Return the [x, y] coordinate for the center point of the cell that contains the specified text.  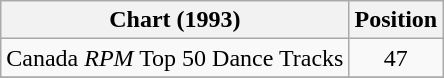
Canada RPM Top 50 Dance Tracks [175, 58]
Position [396, 20]
Chart (1993) [175, 20]
47 [396, 58]
